Identify which cell holds the provided text, then report its (X, Y) central coordinate. 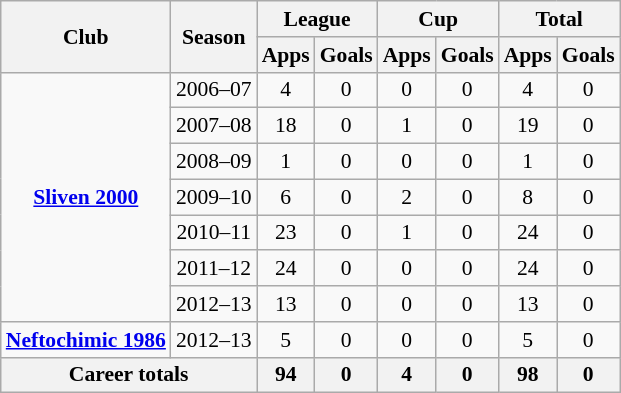
2007–08 (214, 126)
23 (286, 233)
Season (214, 36)
Cup (438, 19)
Neftochimic 1986 (86, 340)
6 (286, 197)
2008–09 (214, 162)
18 (286, 126)
8 (528, 197)
2010–11 (214, 233)
2 (407, 197)
Club (86, 36)
98 (528, 375)
2009–10 (214, 197)
2011–12 (214, 269)
94 (286, 375)
2006–07 (214, 90)
19 (528, 126)
League (318, 19)
Total (560, 19)
Career totals (129, 375)
Sliven 2000 (86, 196)
